For the text-containing cell, return its midpoint in (X, Y) coordinate format. 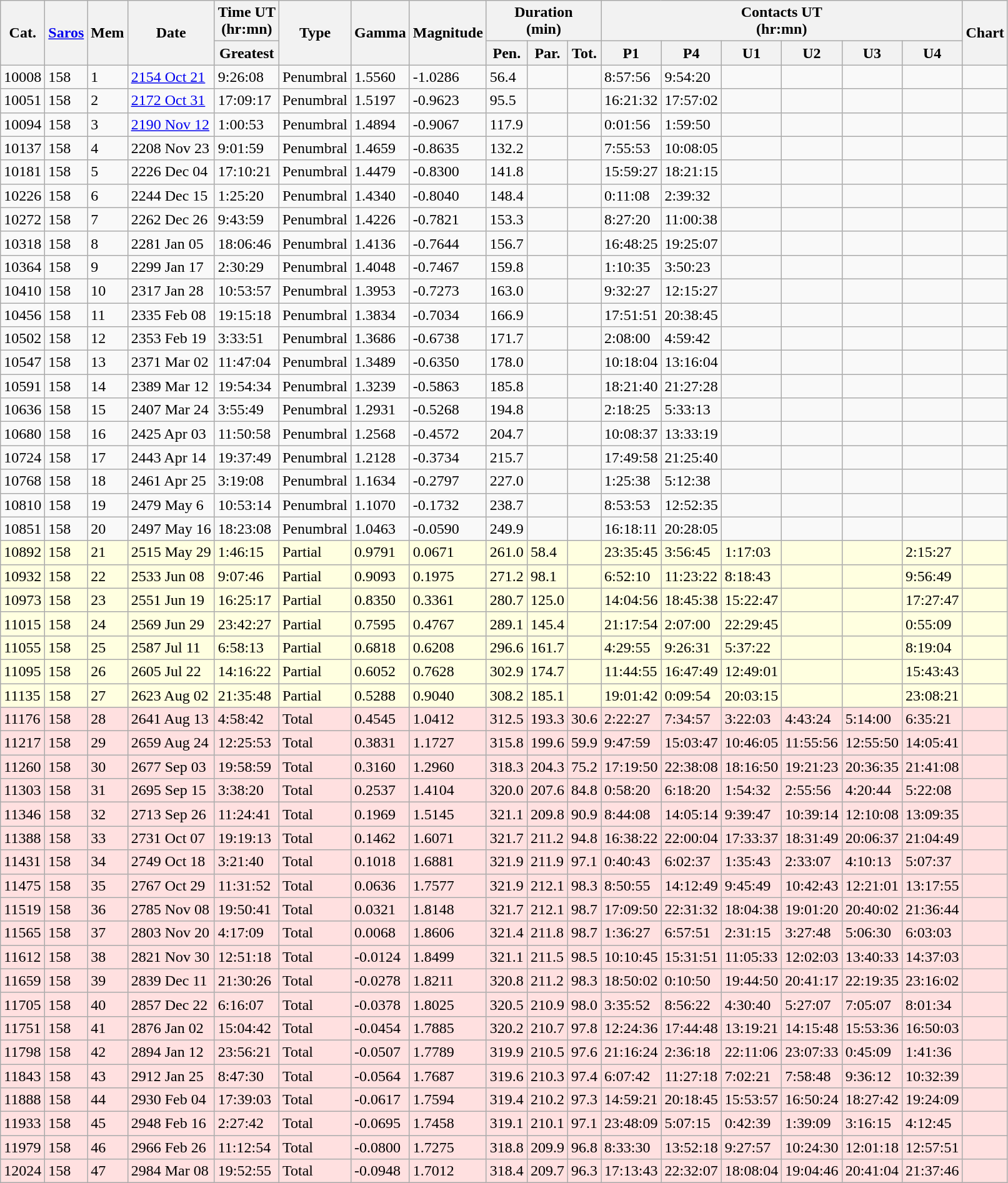
24 (107, 624)
4 (107, 148)
204.3 (547, 767)
1.3953 (381, 291)
3:38:20 (246, 791)
19:25:07 (691, 243)
11:24:41 (246, 814)
117.9 (506, 124)
18:50:02 (631, 981)
22:11:06 (751, 1052)
30.6 (584, 719)
27 (107, 696)
6:35:21 (932, 719)
8:33:30 (631, 1147)
2335 Feb 08 (171, 314)
318.3 (506, 767)
2677 Sep 03 (171, 767)
21:41:08 (932, 767)
308.2 (506, 696)
15:31:51 (691, 957)
7:55:53 (631, 148)
21 (107, 552)
18:04:38 (751, 909)
13:17:55 (932, 886)
178.0 (506, 362)
1.3834 (381, 314)
23:48:09 (631, 1124)
11565 (22, 933)
11217 (22, 743)
10:24:30 (812, 1147)
Duration(min) (544, 21)
15 (107, 410)
302.9 (506, 671)
211.9 (547, 862)
38 (107, 957)
90.9 (584, 814)
22:31:32 (691, 909)
Chart (985, 32)
98.0 (584, 1004)
1.7577 (447, 886)
7:02:21 (751, 1076)
Date (171, 32)
2821 Nov 30 (171, 957)
11015 (22, 624)
10137 (22, 148)
97.6 (584, 1052)
1.5145 (447, 814)
4:43:24 (812, 719)
17:10:21 (246, 172)
1.2960 (447, 767)
39 (107, 981)
12:57:51 (932, 1147)
2:30:29 (246, 267)
215.7 (506, 457)
P1 (631, 53)
11519 (22, 909)
2839 Dec 11 (171, 981)
9:45:49 (751, 886)
1:25:38 (631, 481)
58.4 (547, 552)
2:08:00 (631, 339)
5:06:30 (872, 933)
18:16:50 (751, 767)
10502 (22, 339)
21:25:40 (691, 457)
1:35:43 (751, 862)
20:28:05 (691, 529)
10892 (22, 552)
8:57:56 (631, 77)
17:51:51 (631, 314)
0.3831 (381, 743)
-0.7644 (447, 243)
2208 Nov 23 (171, 148)
2389 Mar 12 (171, 386)
-0.6738 (447, 339)
22:29:45 (751, 624)
Mem (107, 32)
10051 (22, 101)
0:11:08 (631, 196)
12:15:27 (691, 291)
17 (107, 457)
271.2 (506, 576)
1.3686 (381, 339)
29 (107, 743)
3:19:08 (246, 481)
0.3160 (381, 767)
1.1634 (381, 481)
-0.3734 (447, 457)
46 (107, 1147)
8 (107, 243)
1:54:32 (751, 791)
97.3 (584, 1100)
0:40:43 (631, 862)
1:46:15 (246, 552)
14:15:48 (812, 1028)
23:56:21 (246, 1052)
Tot. (584, 53)
7:58:48 (812, 1076)
10:10:45 (631, 957)
1.5197 (381, 101)
37 (107, 933)
12:10:08 (872, 814)
0:09:54 (691, 696)
163.0 (506, 291)
194.8 (506, 410)
20:36:35 (872, 767)
5:12:38 (691, 481)
31 (107, 791)
17:19:50 (631, 767)
210.1 (547, 1124)
26 (107, 671)
13:33:19 (691, 434)
249.9 (506, 529)
6:16:07 (246, 1004)
12:55:50 (872, 743)
-0.2797 (447, 481)
185.8 (506, 386)
20:18:45 (691, 1100)
2533 Jun 08 (171, 576)
-0.8040 (447, 196)
319.9 (506, 1052)
95.5 (506, 101)
19:54:34 (246, 386)
97.4 (584, 1076)
Saros (66, 32)
11303 (22, 791)
2876 Jan 02 (171, 1028)
19:52:55 (246, 1171)
8:01:34 (932, 1004)
1.4048 (381, 267)
17:57:02 (691, 101)
6:02:37 (691, 862)
9:36:12 (872, 1076)
1 (107, 77)
1.4659 (381, 148)
210.9 (547, 1004)
11888 (22, 1100)
0.0068 (381, 933)
23:07:33 (812, 1052)
10272 (22, 219)
2299 Jan 17 (171, 267)
2:33:07 (812, 862)
2154 Oct 21 (171, 77)
2605 Jul 22 (171, 671)
0.5288 (381, 696)
2695 Sep 15 (171, 791)
-0.0454 (381, 1028)
315.8 (506, 743)
3:21:40 (246, 862)
10456 (22, 314)
2515 May 29 (171, 552)
0:42:39 (751, 1124)
14:05:41 (932, 743)
18:31:49 (812, 838)
-0.0590 (447, 529)
1:59:50 (691, 124)
21:37:46 (932, 1171)
12:01:18 (872, 1147)
17:39:03 (246, 1100)
0.1975 (447, 576)
1.7594 (447, 1100)
11:50:58 (246, 434)
45 (107, 1124)
1.2568 (381, 434)
11933 (22, 1124)
209.7 (547, 1171)
1.4340 (381, 196)
18:23:08 (246, 529)
17:49:58 (631, 457)
166.9 (506, 314)
318.4 (506, 1171)
2:07:00 (691, 624)
17:27:47 (932, 600)
44 (107, 1100)
-0.8635 (447, 148)
15:43:43 (932, 671)
Cat. (22, 32)
10094 (22, 124)
3 (107, 124)
2:27:42 (246, 1124)
11:47:04 (246, 362)
-0.7034 (447, 314)
21:36:44 (932, 909)
34 (107, 862)
-0.0948 (381, 1171)
0.4545 (381, 719)
11:31:52 (246, 886)
8:56:22 (691, 1004)
9:43:59 (246, 219)
1.3239 (381, 386)
1.1727 (447, 743)
2641 Aug 13 (171, 719)
42 (107, 1052)
33 (107, 838)
3:27:48 (812, 933)
7:34:57 (691, 719)
10:08:37 (631, 434)
9:39:47 (751, 814)
171.7 (506, 339)
0.1969 (381, 814)
148.4 (506, 196)
19:24:09 (932, 1100)
11176 (22, 719)
17:33:37 (751, 838)
238.7 (506, 505)
2244 Dec 15 (171, 196)
-0.0278 (381, 981)
3:16:15 (872, 1124)
11346 (22, 814)
21:27:28 (691, 386)
10547 (22, 362)
14:04:56 (631, 600)
0.6052 (381, 671)
211.8 (547, 933)
21:17:54 (631, 624)
10318 (22, 243)
2443 Apr 14 (171, 457)
-0.0695 (381, 1124)
1.8211 (447, 981)
11 (107, 314)
41 (107, 1028)
12:21:01 (872, 886)
10226 (22, 196)
12:02:03 (812, 957)
97.8 (584, 1028)
2317 Jan 28 (171, 291)
8:47:30 (246, 1076)
2262 Dec 26 (171, 219)
3:33:51 (246, 339)
312.5 (506, 719)
210.2 (547, 1100)
18:08:04 (751, 1171)
18:27:42 (872, 1100)
1:00:53 (246, 124)
320.8 (506, 981)
11798 (22, 1052)
1:41:36 (932, 1052)
209.9 (547, 1147)
9:26:31 (691, 647)
14:16:22 (246, 671)
1.7458 (447, 1124)
30 (107, 767)
4:12:45 (932, 1124)
0.3361 (447, 600)
161.7 (547, 647)
4:59:42 (691, 339)
2:18:25 (631, 410)
11095 (22, 671)
2:55:56 (812, 791)
Pen. (506, 53)
2371 Mar 02 (171, 362)
5:27:07 (812, 1004)
296.6 (506, 647)
209.8 (547, 814)
319.1 (506, 1124)
11:44:55 (631, 671)
-0.0564 (381, 1076)
6:57:51 (691, 933)
10973 (22, 600)
1.8499 (447, 957)
-0.0124 (381, 957)
11:05:33 (751, 957)
18:06:46 (246, 243)
2:31:15 (751, 933)
2172 Oct 31 (171, 101)
-0.5268 (447, 410)
20 (107, 529)
0:01:56 (631, 124)
9:56:49 (932, 576)
11475 (22, 886)
210.5 (547, 1052)
318.8 (506, 1147)
3:55:49 (246, 410)
10810 (22, 505)
21:35:48 (246, 696)
11260 (22, 767)
0.1462 (381, 838)
96.8 (584, 1147)
-0.0800 (381, 1147)
-0.9623 (447, 101)
2659 Aug 24 (171, 743)
11388 (22, 838)
10:08:05 (691, 148)
0.1018 (381, 862)
21:30:26 (246, 981)
13:19:21 (751, 1028)
22:00:04 (691, 838)
16:21:32 (631, 101)
28 (107, 719)
19:50:41 (246, 909)
20:38:45 (691, 314)
0.9093 (381, 576)
36 (107, 909)
1.2931 (381, 410)
193.3 (547, 719)
10680 (22, 434)
0:55:09 (932, 624)
145.4 (547, 624)
199.6 (547, 743)
10:53:14 (246, 505)
320.5 (506, 1004)
1:25:20 (246, 196)
98.5 (584, 957)
2785 Nov 08 (171, 909)
75.2 (584, 767)
35 (107, 886)
13:16:04 (691, 362)
11:12:54 (246, 1147)
12:52:35 (691, 505)
10:53:57 (246, 291)
1.7687 (447, 1076)
1.4136 (381, 243)
0.9791 (381, 552)
4:58:42 (246, 719)
11751 (22, 1028)
9:26:08 (246, 77)
1.7789 (447, 1052)
2930 Feb 04 (171, 1100)
16:38:22 (631, 838)
2623 Aug 02 (171, 696)
2894 Jan 12 (171, 1052)
0.0321 (381, 909)
5:07:15 (691, 1124)
11431 (22, 862)
2749 Oct 18 (171, 862)
12:51:18 (246, 957)
13:40:33 (872, 957)
43 (107, 1076)
Par. (547, 53)
15:22:47 (751, 600)
6:03:03 (932, 933)
15:03:47 (691, 743)
1.8025 (447, 1004)
2966 Feb 26 (171, 1147)
11843 (22, 1076)
-0.5863 (447, 386)
11:27:18 (691, 1076)
19:04:46 (812, 1171)
12:25:53 (246, 743)
17:13:43 (631, 1171)
23:42:27 (246, 624)
2281 Jan 05 (171, 243)
21:16:24 (631, 1052)
-0.1732 (447, 505)
-0.8300 (447, 172)
22:19:35 (872, 981)
96.3 (584, 1171)
11979 (22, 1147)
174.7 (547, 671)
321.4 (506, 933)
16:50:03 (932, 1028)
23:16:02 (932, 981)
19:19:13 (246, 838)
13 (107, 362)
12024 (22, 1171)
0.6208 (447, 647)
-0.7273 (447, 291)
1.7275 (447, 1147)
2226 Dec 04 (171, 172)
185.1 (547, 696)
P4 (691, 53)
84.8 (584, 791)
U3 (872, 53)
14:12:49 (691, 886)
0.0671 (447, 552)
280.7 (506, 600)
17:09:50 (631, 909)
4:10:13 (872, 862)
2731 Oct 07 (171, 838)
17:09:17 (246, 101)
19:01:20 (812, 909)
16:48:25 (631, 243)
320.0 (506, 791)
2984 Mar 08 (171, 1171)
15:04:42 (246, 1028)
156.7 (506, 243)
19:01:42 (631, 696)
5:22:08 (932, 791)
56.4 (506, 77)
10851 (22, 529)
12:24:36 (631, 1028)
U1 (751, 53)
6:52:10 (631, 576)
0.9040 (447, 696)
19:58:59 (246, 767)
6 (107, 196)
-1.0286 (447, 77)
8:27:20 (631, 219)
16:25:17 (246, 600)
8:19:04 (932, 647)
9:32:27 (631, 291)
10768 (22, 481)
Contacts UT(hr:mn) (782, 21)
19:15:18 (246, 314)
289.1 (506, 624)
16:18:11 (631, 529)
9:54:20 (691, 77)
2 (107, 101)
1.6881 (447, 862)
1.2128 (381, 457)
1.7885 (447, 1028)
3:56:45 (691, 552)
2:39:32 (691, 196)
319.6 (506, 1076)
U4 (932, 53)
11:55:56 (812, 743)
18:45:38 (691, 600)
40 (107, 1004)
1.8148 (447, 909)
9:01:59 (246, 148)
5:33:13 (691, 410)
11612 (22, 957)
16:50:24 (812, 1100)
1.5560 (381, 77)
16 (107, 434)
18 (107, 481)
0.7595 (381, 624)
6:18:20 (691, 791)
10591 (22, 386)
2569 Jun 29 (171, 624)
5:07:37 (932, 862)
2353 Feb 19 (171, 339)
2497 May 16 (171, 529)
0:10:50 (691, 981)
3:50:23 (691, 267)
20:41:17 (812, 981)
141.8 (506, 172)
211.5 (547, 957)
204.7 (506, 434)
4:30:40 (751, 1004)
261.0 (506, 552)
0.0636 (381, 886)
10724 (22, 457)
1.6071 (447, 838)
Magnitude (447, 32)
0.7628 (447, 671)
98.1 (547, 576)
18:21:15 (691, 172)
2803 Nov 20 (171, 933)
5:14:00 (872, 719)
10008 (22, 77)
10636 (22, 410)
320.2 (506, 1028)
10:18:04 (631, 362)
319.4 (506, 1100)
2948 Feb 16 (171, 1124)
5:37:22 (751, 647)
1.4226 (381, 219)
10 (107, 291)
Gamma (381, 32)
11:00:38 (691, 219)
14:05:14 (691, 814)
-0.6350 (447, 362)
19:21:23 (812, 767)
1.3489 (381, 362)
5 (107, 172)
4:29:55 (631, 647)
2:15:27 (932, 552)
8:18:43 (751, 576)
8:44:08 (631, 814)
14:37:03 (932, 957)
0:45:09 (872, 1052)
10:42:43 (812, 886)
12 (107, 339)
10:46:05 (751, 743)
207.6 (547, 791)
Time UT(hr:mn) (246, 21)
3:35:52 (631, 1004)
8:50:55 (631, 886)
19:37:49 (246, 457)
-0.4572 (447, 434)
1.4104 (447, 791)
2479 May 6 (171, 505)
1:39:09 (812, 1124)
2857 Dec 22 (171, 1004)
14:59:21 (631, 1100)
22 (107, 576)
11135 (22, 696)
10:39:14 (812, 814)
20:40:02 (872, 909)
132.2 (506, 148)
23 (107, 600)
19:44:50 (751, 981)
25 (107, 647)
23:35:45 (631, 552)
10:32:39 (932, 1076)
0:58:20 (631, 791)
1.8606 (447, 933)
2551 Jun 19 (171, 600)
210.7 (547, 1028)
16:47:49 (691, 671)
2190 Nov 12 (171, 124)
22:32:07 (691, 1171)
-0.7821 (447, 219)
0.4767 (447, 624)
32 (107, 814)
2:36:18 (691, 1052)
1:17:03 (751, 552)
11659 (22, 981)
0.8350 (381, 600)
U2 (812, 53)
22:38:08 (691, 767)
2767 Oct 29 (171, 886)
15:53:36 (872, 1028)
20:03:15 (751, 696)
13:52:18 (691, 1147)
1.0412 (447, 719)
4:20:44 (872, 791)
1.4894 (381, 124)
3:22:03 (751, 719)
59.9 (584, 743)
20:41:04 (872, 1171)
10932 (22, 576)
11055 (22, 647)
6:58:13 (246, 647)
Greatest (246, 53)
15:53:57 (751, 1100)
7:05:07 (872, 1004)
6:07:42 (631, 1076)
17:44:48 (691, 1028)
2:22:27 (631, 719)
4:17:09 (246, 933)
10364 (22, 267)
2461 Apr 25 (171, 481)
-0.0617 (381, 1100)
210.3 (547, 1076)
9:27:57 (751, 1147)
15:59:27 (631, 172)
8:53:53 (631, 505)
125.0 (547, 600)
9:47:59 (631, 743)
1.0463 (381, 529)
47 (107, 1171)
2912 Jan 25 (171, 1076)
Type (315, 32)
14 (107, 386)
0.2537 (381, 791)
1.4479 (381, 172)
1:10:35 (631, 267)
20:06:37 (872, 838)
11:23:22 (691, 576)
159.8 (506, 267)
-0.7467 (447, 267)
12:49:01 (751, 671)
-0.0507 (381, 1052)
10181 (22, 172)
1.7012 (447, 1171)
9:07:46 (246, 576)
2713 Sep 26 (171, 814)
11705 (22, 1004)
-0.9067 (447, 124)
9 (107, 267)
1:36:27 (631, 933)
19 (107, 505)
18:21:40 (631, 386)
10410 (22, 291)
2425 Apr 03 (171, 434)
23:08:21 (932, 696)
227.0 (506, 481)
94.8 (584, 838)
0.6818 (381, 647)
1.1070 (381, 505)
2587 Jul 11 (171, 647)
21:04:49 (932, 838)
-0.0378 (381, 1004)
13:09:35 (932, 814)
2407 Mar 24 (171, 410)
153.3 (506, 219)
7 (107, 219)
